Scan for the cell matching the given text and deliver its (X, Y) coordinate at center. 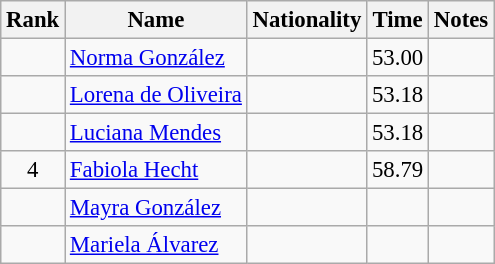
4 (33, 170)
Time (398, 20)
Notes (462, 20)
Mayra González (156, 208)
Norma González (156, 58)
Fabiola Hecht (156, 170)
Rank (33, 20)
Lorena de Oliveira (156, 95)
53.00 (398, 58)
Name (156, 20)
Mariela Álvarez (156, 245)
58.79 (398, 170)
Nationality (306, 20)
Luciana Mendes (156, 133)
